Locate the cell with the specified text and output its [x, y] center coordinate. 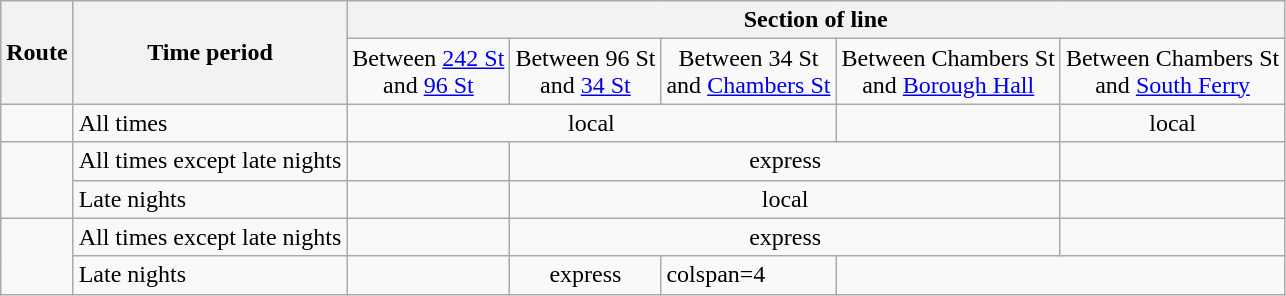
Route [37, 52]
Time period [210, 52]
All times [210, 123]
Between 242 Stand 96 St [428, 72]
colspan=4 [748, 275]
Between 34 Stand Chambers St [748, 72]
Between Chambers Stand Borough Hall [948, 72]
Between Chambers Stand South Ferry [1172, 72]
Between 96 Stand 34 St [586, 72]
Section of line [816, 20]
